Determine the (x, y) coordinate at the center of the cell enclosing the given text.  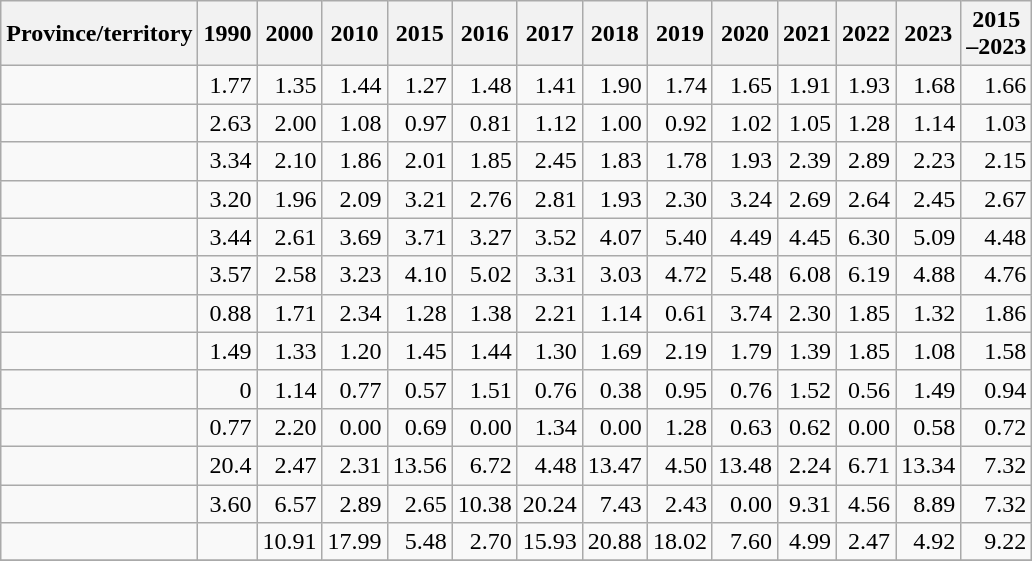
3.44 (228, 237)
20.88 (614, 542)
20.24 (550, 503)
13.47 (614, 465)
13.34 (928, 465)
4.49 (744, 237)
4.72 (680, 275)
2.65 (420, 503)
0.58 (928, 427)
6.71 (866, 465)
13.48 (744, 465)
1.48 (484, 85)
1.77 (228, 85)
3.20 (228, 199)
3.03 (614, 275)
5.09 (928, 237)
2.81 (550, 199)
10.38 (484, 503)
1.05 (808, 123)
1.34 (550, 427)
1.90 (614, 85)
3.23 (354, 275)
2018 (614, 34)
2.61 (290, 237)
3.57 (228, 275)
4.92 (928, 542)
7.43 (614, 503)
20.4 (228, 465)
1.91 (808, 85)
0.88 (228, 313)
0 (228, 389)
2.01 (420, 161)
4.10 (420, 275)
Province/territory (100, 34)
1990 (228, 34)
17.99 (354, 542)
2.76 (484, 199)
1.79 (744, 351)
0.72 (996, 427)
3.24 (744, 199)
4.76 (996, 275)
2.43 (680, 503)
0.92 (680, 123)
2.21 (550, 313)
18.02 (680, 542)
6.19 (866, 275)
1.41 (550, 85)
2.31 (354, 465)
3.69 (354, 237)
4.99 (808, 542)
1.74 (680, 85)
2.20 (290, 427)
6.30 (866, 237)
2015–2023 (996, 34)
2.64 (866, 199)
3.60 (228, 503)
2.10 (290, 161)
1.65 (744, 85)
15.93 (550, 542)
0.57 (420, 389)
1.03 (996, 123)
2.63 (228, 123)
0.56 (866, 389)
3.52 (550, 237)
2.39 (808, 161)
0.61 (680, 313)
5.40 (680, 237)
1.96 (290, 199)
1.00 (614, 123)
4.45 (808, 237)
1.66 (996, 85)
2019 (680, 34)
3.74 (744, 313)
1.20 (354, 351)
4.50 (680, 465)
1.32 (928, 313)
2021 (808, 34)
9.31 (808, 503)
2.70 (484, 542)
0.97 (420, 123)
4.88 (928, 275)
0.63 (744, 427)
1.69 (614, 351)
2017 (550, 34)
2016 (484, 34)
2.00 (290, 123)
0.81 (484, 123)
2.24 (808, 465)
10.91 (290, 542)
3.34 (228, 161)
3.31 (550, 275)
2.23 (928, 161)
1.38 (484, 313)
5.02 (484, 275)
1.52 (808, 389)
2022 (866, 34)
1.45 (420, 351)
8.89 (928, 503)
0.69 (420, 427)
1.35 (290, 85)
2.67 (996, 199)
1.27 (420, 85)
1.33 (290, 351)
1.68 (928, 85)
0.38 (614, 389)
4.56 (866, 503)
2.19 (680, 351)
2015 (420, 34)
1.83 (614, 161)
2.09 (354, 199)
1.51 (484, 389)
2.58 (290, 275)
13.56 (420, 465)
1.30 (550, 351)
2.69 (808, 199)
2.34 (354, 313)
2010 (354, 34)
0.94 (996, 389)
9.22 (996, 542)
1.78 (680, 161)
0.95 (680, 389)
2000 (290, 34)
6.72 (484, 465)
3.71 (420, 237)
1.39 (808, 351)
1.12 (550, 123)
6.08 (808, 275)
2.15 (996, 161)
0.62 (808, 427)
3.27 (484, 237)
3.21 (420, 199)
7.60 (744, 542)
1.02 (744, 123)
4.07 (614, 237)
2020 (744, 34)
1.71 (290, 313)
2023 (928, 34)
6.57 (290, 503)
1.58 (996, 351)
